Capture the cell that displays the provided text and extract its (x, y) central coordinate. 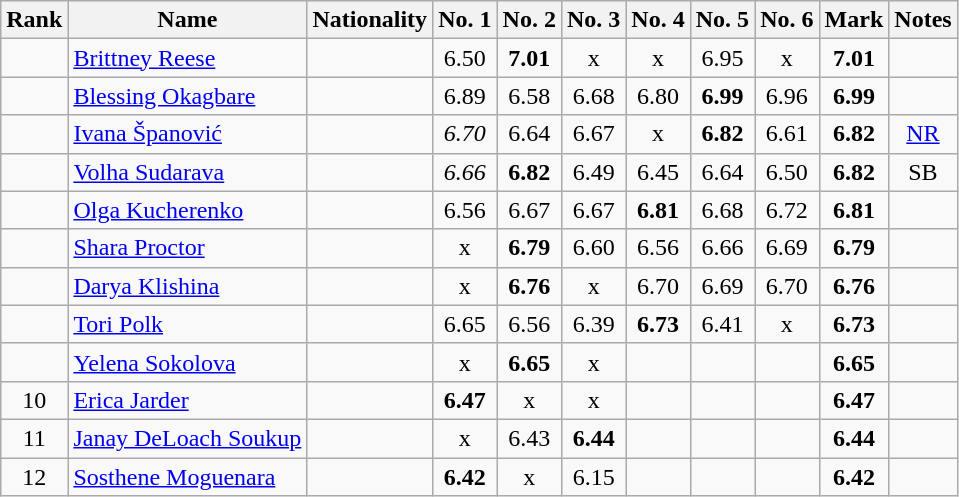
Mark (854, 20)
12 (34, 477)
Volha Sudarava (188, 172)
6.58 (529, 96)
Name (188, 20)
6.49 (593, 172)
6.95 (722, 58)
Ivana Španović (188, 134)
Blessing Okagbare (188, 96)
Brittney Reese (188, 58)
No. 4 (658, 20)
6.89 (465, 96)
6.80 (658, 96)
SB (923, 172)
6.96 (787, 96)
No. 5 (722, 20)
6.45 (658, 172)
Nationality (370, 20)
6.72 (787, 210)
6.43 (529, 438)
Olga Kucherenko (188, 210)
11 (34, 438)
Janay DeLoach Soukup (188, 438)
6.15 (593, 477)
Shara Proctor (188, 248)
6.61 (787, 134)
Yelena Sokolova (188, 362)
6.60 (593, 248)
Tori Polk (188, 324)
No. 6 (787, 20)
No. 3 (593, 20)
10 (34, 400)
Erica Jarder (188, 400)
Notes (923, 20)
No. 1 (465, 20)
6.41 (722, 324)
No. 2 (529, 20)
Darya Klishina (188, 286)
6.39 (593, 324)
Rank (34, 20)
NR (923, 134)
Sosthene Moguenara (188, 477)
